Detect which cell encompasses the target text, then output its [x, y] center coordinate. 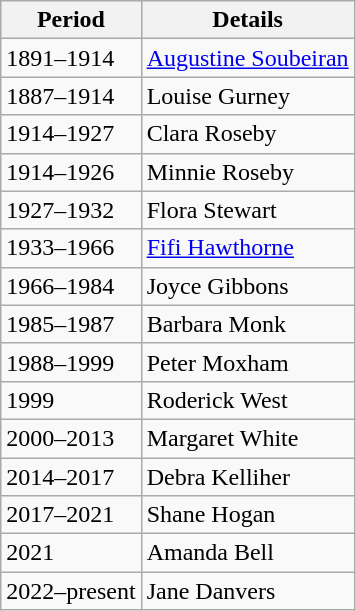
Period [71, 20]
Louise Gurney [248, 96]
1914–1927 [71, 134]
Fifi Hawthorne [248, 248]
2017–2021 [71, 515]
1887–1914 [71, 96]
Peter Moxham [248, 362]
Roderick West [248, 400]
2021 [71, 553]
Details [248, 20]
Margaret White [248, 438]
Minnie Roseby [248, 172]
Joyce Gibbons [248, 286]
1966–1984 [71, 286]
2022–present [71, 591]
1985–1987 [71, 324]
2014–2017 [71, 477]
Clara Roseby [248, 134]
1988–1999 [71, 362]
Augustine Soubeiran [248, 58]
1891–1914 [71, 58]
1999 [71, 400]
Shane Hogan [248, 515]
1914–1926 [71, 172]
Debra Kelliher [248, 477]
Amanda Bell [248, 553]
Flora Stewart [248, 210]
2000–2013 [71, 438]
1933–1966 [71, 248]
Jane Danvers [248, 591]
1927–1932 [71, 210]
Barbara Monk [248, 324]
